Return the [X, Y] coordinate for the center point of the cell that contains the specified text.  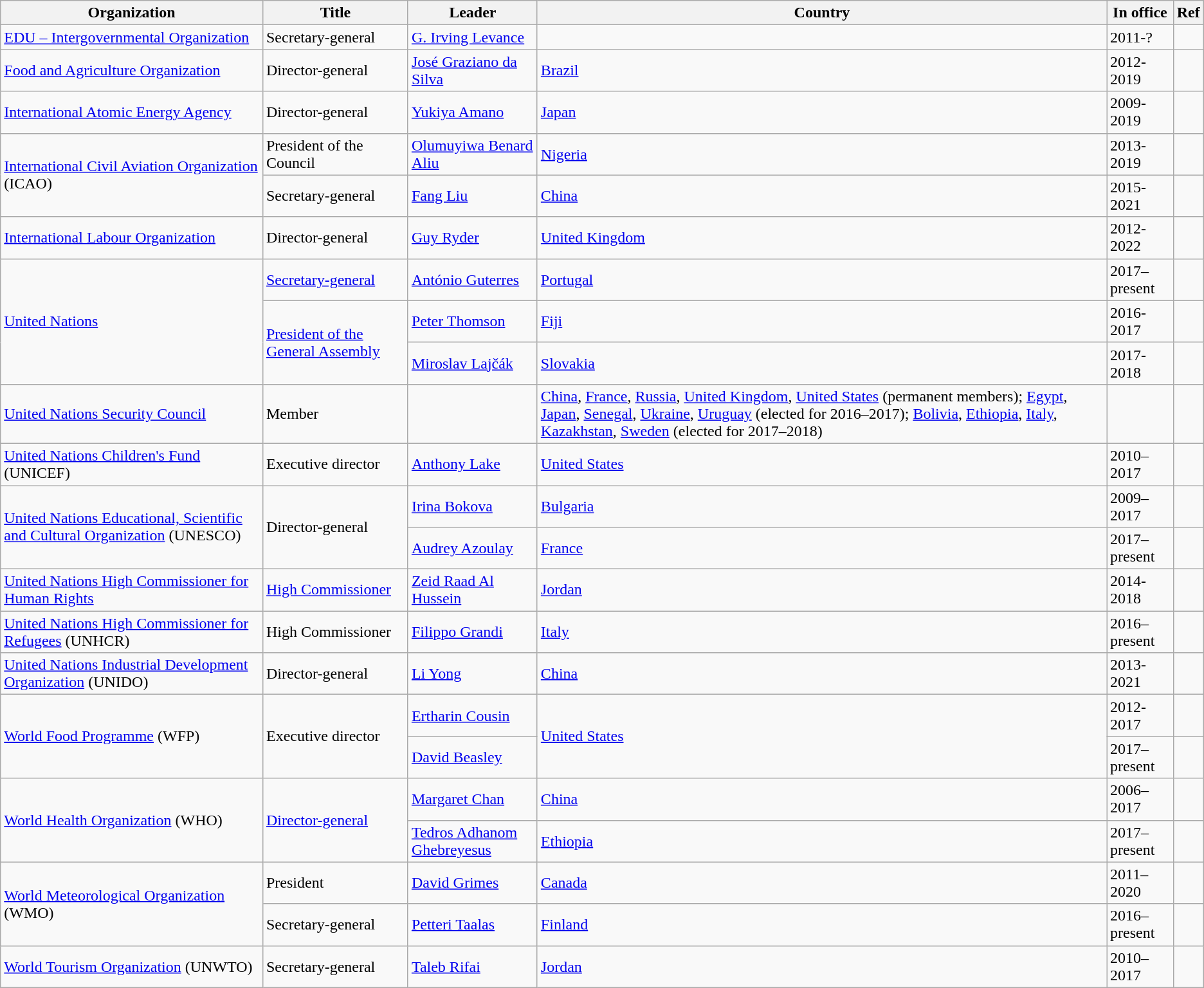
Ertharin Cousin [472, 715]
2009-2019 [1140, 112]
EDU – Intergovernmental Organization [132, 37]
In office [1140, 13]
President of the Council [335, 154]
Yukiya Amano [472, 112]
World Meteorological Organization (WMO) [132, 904]
2014-2018 [1140, 590]
World Health Organization (WHO) [132, 820]
International Atomic Energy Agency [132, 112]
2013-2021 [1140, 674]
2011–2020 [1140, 883]
Food and Agriculture Organization [132, 71]
Canada [822, 883]
France [822, 548]
Ref [1189, 13]
United Nations Educational, Scientific and Cultural Organization (UNESCO) [132, 527]
Leader [472, 13]
2016-2017 [1140, 322]
Filippo Grandi [472, 632]
2012-2017 [1140, 715]
Audrey Azoulay [472, 548]
United Nations Children's Fund (UNICEF) [132, 464]
2012-2022 [1140, 238]
Tedros Adhanom Ghebreyesus [472, 841]
G. Irving Levance [472, 37]
United Kingdom [822, 238]
Finland [822, 925]
David Grimes [472, 883]
Fang Liu [472, 196]
Guy Ryder [472, 238]
2013-2019 [1140, 154]
Member [335, 414]
José Graziano da Silva [472, 71]
David Beasley [472, 758]
Ethiopia [822, 841]
Petteri Taalas [472, 925]
United Nations Industrial Development Organization (UNIDO) [132, 674]
Olumuyiwa Benard Aliu [472, 154]
Taleb Rifai [472, 966]
António Guterres [472, 279]
President of the General Assembly [335, 342]
Bulgaria [822, 506]
Italy [822, 632]
Japan [822, 112]
World Tourism Organization (UNWTO) [132, 966]
United Nations High Commissioner for Human Rights [132, 590]
Country [822, 13]
2017-2018 [1140, 363]
Brazil [822, 71]
Title [335, 13]
International Labour Organization [132, 238]
United Nations Security Council [132, 414]
Miroslav Lajčák [472, 363]
United Nations [132, 322]
Slovakia [822, 363]
Anthony Lake [472, 464]
2015-2021 [1140, 196]
2012-2019 [1140, 71]
Irina Bokova [472, 506]
Nigeria [822, 154]
2011-? [1140, 37]
United Nations High Commissioner for Refugees (UNHCR) [132, 632]
Fiji [822, 322]
Zeid Raad Al Hussein [472, 590]
Peter Thomson [472, 322]
2009–2017 [1140, 506]
President [335, 883]
International Civil Aviation Organization (ICAO) [132, 175]
Margaret Chan [472, 799]
2006–2017 [1140, 799]
Li Yong [472, 674]
Portugal [822, 279]
Organization [132, 13]
World Food Programme (WFP) [132, 736]
